Identify which cell holds the provided text, then report its [x, y] central coordinate. 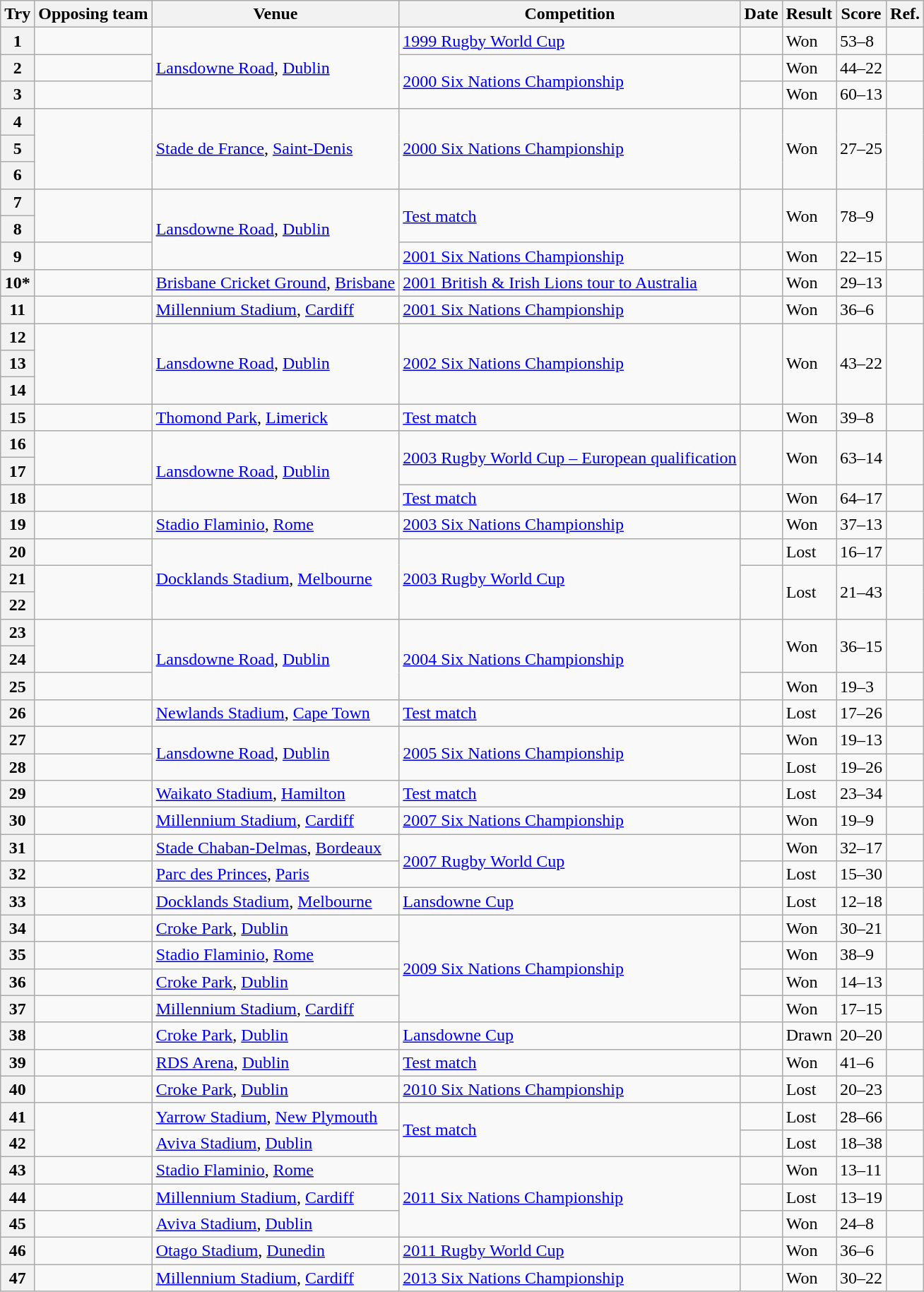
Thomond Park, Limerick [276, 417]
47 [18, 1278]
27 [18, 740]
21–43 [862, 592]
16–17 [862, 552]
19–9 [862, 821]
11 [18, 309]
Ref. [906, 14]
21 [18, 579]
17–26 [862, 713]
RDS Arena, Dublin [276, 1062]
22–15 [862, 256]
2010 Six Nations Championship [569, 1089]
44 [18, 1197]
45 [18, 1224]
Opposing team [93, 14]
22 [18, 605]
20 [18, 552]
35 [18, 955]
2001 British & Irish Lions tour to Australia [569, 283]
Yarrow Stadium, New Plymouth [276, 1116]
20–20 [862, 1036]
29 [18, 794]
25 [18, 686]
Stade Chaban-Delmas, Bordeaux [276, 848]
Waikato Stadium, Hamilton [276, 794]
7 [18, 202]
14–13 [862, 982]
15 [18, 417]
10* [18, 283]
2002 Six Nations Championship [569, 364]
4 [18, 122]
40 [18, 1089]
15–30 [862, 875]
13–19 [862, 1197]
1 [18, 41]
39–8 [862, 417]
Brisbane Cricket Ground, Brisbane [276, 283]
Venue [276, 14]
Competition [569, 14]
37–13 [862, 525]
38–9 [862, 955]
13 [18, 364]
2003 Rugby World Cup – European qualification [569, 458]
5 [18, 148]
Result [809, 14]
41–6 [862, 1062]
28–66 [862, 1116]
Newlands Stadium, Cape Town [276, 713]
28 [18, 766]
36 [18, 982]
Try [18, 14]
12 [18, 337]
32–17 [862, 848]
36–15 [862, 646]
29–13 [862, 283]
17–15 [862, 1009]
23 [18, 632]
Otago Stadium, Dunedin [276, 1251]
12–18 [862, 901]
53–8 [862, 41]
Drawn [809, 1036]
39 [18, 1062]
32 [18, 875]
2007 Rugby World Cup [569, 861]
14 [18, 391]
2003 Rugby World Cup [569, 579]
30–22 [862, 1278]
19 [18, 525]
13–11 [862, 1170]
64–17 [862, 498]
30–21 [862, 928]
27–25 [862, 148]
2 [18, 68]
2004 Six Nations Championship [569, 659]
Date [762, 14]
44–22 [862, 68]
2013 Six Nations Championship [569, 1278]
2009 Six Nations Championship [569, 968]
16 [18, 444]
9 [18, 256]
23–34 [862, 794]
2011 Rugby World Cup [569, 1251]
18–38 [862, 1143]
19–3 [862, 686]
1999 Rugby World Cup [569, 41]
2011 Six Nations Championship [569, 1197]
2003 Six Nations Championship [569, 525]
26 [18, 713]
20–23 [862, 1089]
6 [18, 175]
30 [18, 821]
31 [18, 848]
17 [18, 471]
24–8 [862, 1224]
3 [18, 95]
18 [18, 498]
2007 Six Nations Championship [569, 821]
33 [18, 901]
34 [18, 928]
19–26 [862, 766]
78–9 [862, 215]
2005 Six Nations Championship [569, 753]
Parc des Princes, Paris [276, 875]
43–22 [862, 364]
8 [18, 229]
24 [18, 659]
37 [18, 1009]
43 [18, 1170]
Stade de France, Saint-Denis [276, 148]
42 [18, 1143]
46 [18, 1251]
Score [862, 14]
19–13 [862, 740]
41 [18, 1116]
63–14 [862, 458]
60–13 [862, 95]
38 [18, 1036]
